Return the [x, y] coordinate for the center point of the cell that contains the specified text.  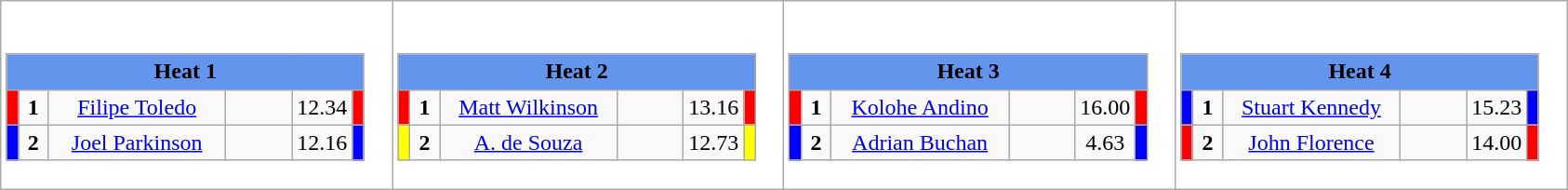
A. de Souza [528, 142]
13.16 [714, 107]
Adrian Buchan [921, 142]
12.16 [322, 142]
Heat 2 1 Matt Wilkinson 13.16 2 A. de Souza 12.73 [588, 95]
Heat 1 1 Filipe Toledo 12.34 2 Joel Parkinson 12.16 [197, 95]
Heat 3 1 Kolohe Andino 16.00 2 Adrian Buchan 4.63 [980, 95]
12.73 [714, 142]
Joel Parkinson [138, 142]
Heat 1 [185, 72]
4.63 [1105, 142]
John Florence [1311, 142]
Stuart Kennedy [1311, 107]
Kolohe Andino [921, 107]
12.34 [322, 107]
Heat 3 [968, 72]
Filipe Toledo [138, 107]
Matt Wilkinson [528, 107]
16.00 [1105, 107]
15.23 [1497, 107]
14.00 [1497, 142]
Heat 4 1 Stuart Kennedy 15.23 2 John Florence 14.00 [1371, 95]
Heat 4 [1360, 72]
Heat 2 [577, 72]
